Search for the cell housing the specified text and yield its [x, y] center coordinate. 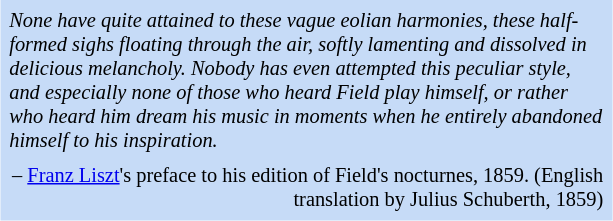
– Franz Liszt's preface to his edition of Field's nocturnes, 1859. (English translation by Julius Schuberth, 1859) [306, 188]
